Identify which cell holds the provided text, then report its (x, y) central coordinate. 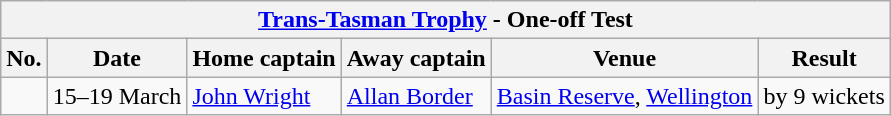
John Wright (264, 96)
Allan Border (416, 96)
Away captain (416, 58)
Venue (624, 58)
Basin Reserve, Wellington (624, 96)
Trans-Tasman Trophy - One-off Test (446, 20)
No. (24, 58)
15–19 March (117, 96)
Date (117, 58)
Result (824, 58)
by 9 wickets (824, 96)
Home captain (264, 58)
